Extract the [X, Y] coordinate from the center of the cell holding the provided text.  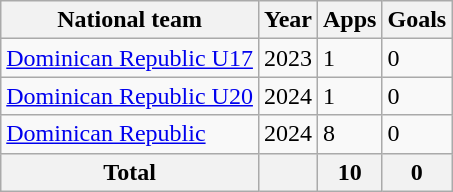
2023 [288, 58]
Dominican Republic U17 [130, 58]
Dominican Republic U20 [130, 96]
Dominican Republic [130, 134]
Goals [417, 20]
Apps [350, 20]
10 [350, 172]
Total [130, 172]
Year [288, 20]
8 [350, 134]
National team [130, 20]
